Return (x, y) of the center of cell containing provided text 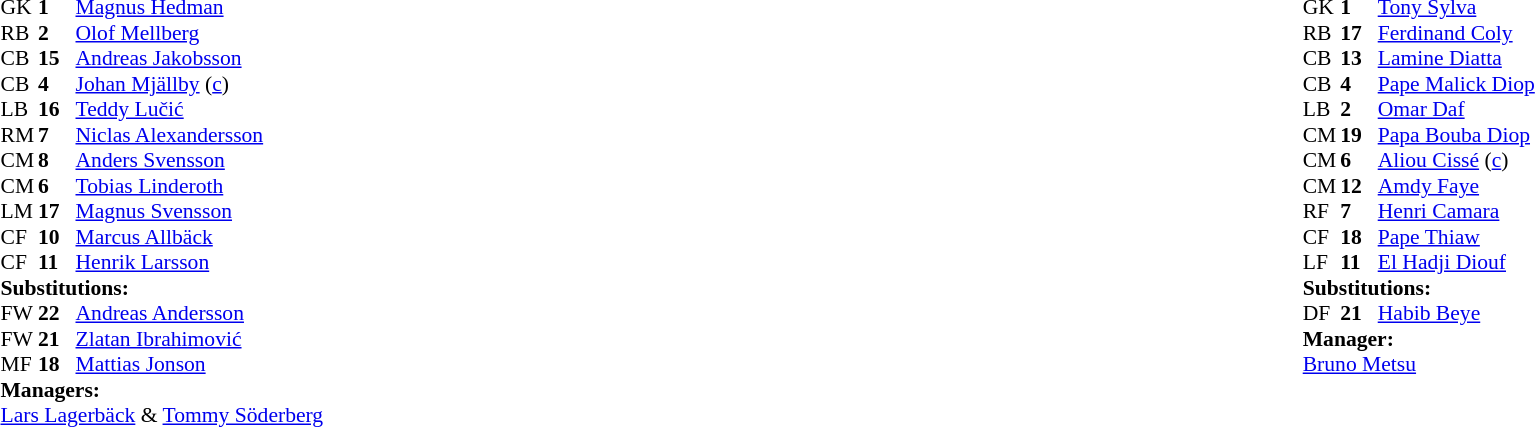
10 (57, 237)
Zlatan Ibrahimović (200, 339)
LF (1322, 263)
Tobias Linderoth (200, 186)
Anders Svensson (200, 161)
Marcus Allbäck (200, 237)
Bruno Metsu (1419, 365)
Pape Malick Diop (1456, 84)
RF (1322, 211)
Ferdinand Coly (1456, 33)
Aliou Cissé (c) (1456, 161)
15 (57, 59)
Habib Beye (1456, 313)
Niclas Alexandersson (200, 135)
Lamine Diatta (1456, 59)
19 (1359, 135)
8 (57, 161)
Andreas Jakobsson (200, 59)
Magnus Svensson (200, 211)
Henrik Larsson (200, 263)
Andreas Andersson (200, 313)
Amdy Faye (1456, 186)
22 (57, 313)
Manager: (1419, 339)
16 (57, 109)
Henri Camara (1456, 211)
Pape Thiaw (1456, 237)
El Hadji Diouf (1456, 263)
Mattias Jonson (200, 365)
DF (1322, 313)
13 (1359, 59)
12 (1359, 186)
Managers: (162, 390)
Johan Mjällby (c) (200, 84)
RM (19, 135)
MF (19, 365)
Papa Bouba Diop (1456, 135)
Teddy Lučić (200, 109)
Olof Mellberg (200, 33)
LM (19, 211)
Omar Daf (1456, 109)
